Scan for the cell matching the given text and deliver its (X, Y) coordinate at center. 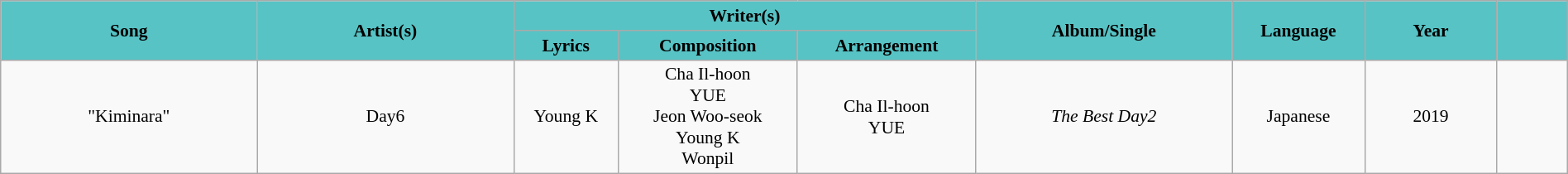
Year (1431, 30)
Arrangement (887, 45)
Japanese (1298, 117)
Day6 (385, 117)
The Best Day2 (1104, 117)
Language (1298, 30)
Cha Il-hoonYUEJeon Woo-seokYoung KWonpil (708, 117)
Composition (708, 45)
Album/Single (1104, 30)
Lyrics (566, 45)
Writer(s) (744, 16)
2019 (1431, 117)
Artist(s) (385, 30)
Cha Il-hoonYUE (887, 117)
Song (129, 30)
Young K (566, 117)
"Kiminara" (129, 117)
